Capture the cell that displays the provided text and extract its (x, y) central coordinate. 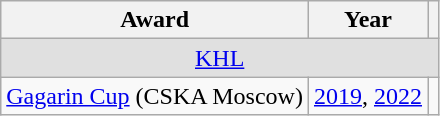
Gagarin Cup (CSKA Moscow) (155, 96)
2019, 2022 (368, 96)
KHL (220, 58)
Year (368, 20)
Award (155, 20)
